Find where the given text appears and provide that cell's center as [x, y] coordinate. 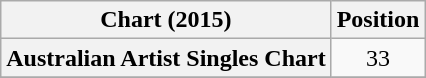
Australian Artist Singles Chart [166, 58]
33 [378, 58]
Chart (2015) [166, 20]
Position [378, 20]
